From the cell containing the given text, extract its center point as (X, Y) coordinate. 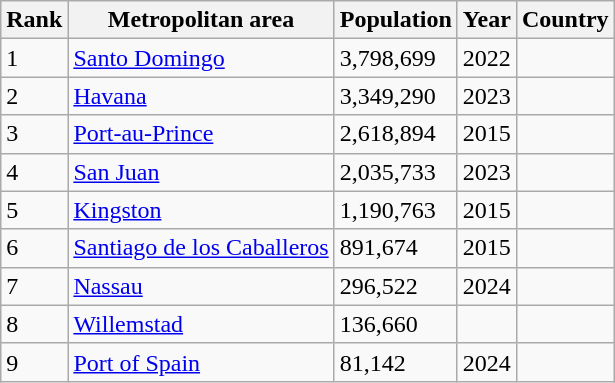
4 (34, 172)
3,798,699 (396, 58)
136,660 (396, 324)
Year (486, 20)
5 (34, 210)
891,674 (396, 248)
81,142 (396, 362)
Metropolitan area (201, 20)
Country (565, 20)
Population (396, 20)
2,618,894 (396, 134)
Port-au-Prince (201, 134)
2022 (486, 58)
Willemstad (201, 324)
2 (34, 96)
296,522 (396, 286)
Port of Spain (201, 362)
9 (34, 362)
Rank (34, 20)
3,349,290 (396, 96)
Nassau (201, 286)
1 (34, 58)
1,190,763 (396, 210)
Havana (201, 96)
8 (34, 324)
San Juan (201, 172)
3 (34, 134)
6 (34, 248)
7 (34, 286)
2,035,733 (396, 172)
Santo Domingo (201, 58)
Kingston (201, 210)
Santiago de los Caballeros (201, 248)
